Output the [X, Y] coordinate of the center of the cell containing the given text.  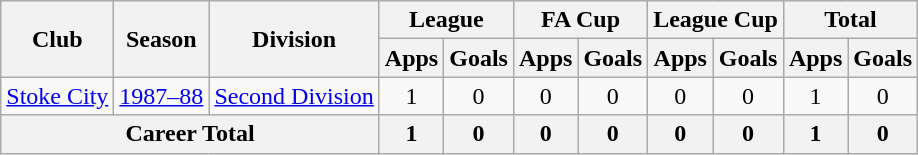
Stoke City [58, 96]
1987–88 [162, 96]
League [446, 20]
Career Total [190, 134]
Total [850, 20]
Second Division [294, 96]
Season [162, 39]
Club [58, 39]
League Cup [716, 20]
FA Cup [580, 20]
Division [294, 39]
